Identify which cell holds the provided text, then report its (X, Y) central coordinate. 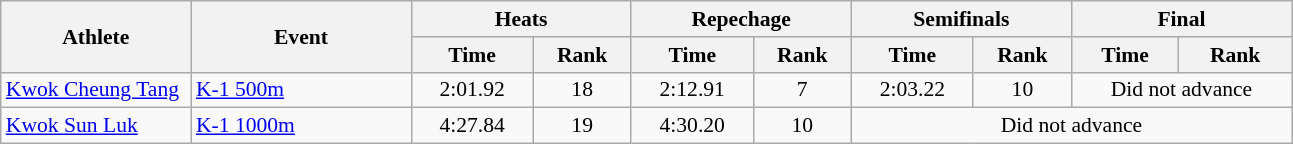
Final (1181, 19)
K-1 1000m (301, 126)
Athlete (96, 36)
K-1 500m (301, 90)
Repechage (741, 19)
Kwok Sun Luk (96, 126)
18 (582, 90)
19 (582, 126)
Semifinals (961, 19)
Kwok Cheung Tang (96, 90)
7 (802, 90)
4:30.20 (692, 126)
2:03.22 (912, 90)
Event (301, 36)
2:01.92 (472, 90)
2:12.91 (692, 90)
4:27.84 (472, 126)
Heats (521, 19)
